For the text-containing cell, return its midpoint in (x, y) coordinate format. 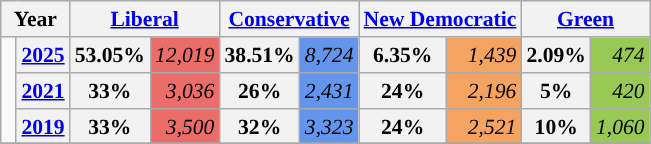
3,500 (184, 126)
1,439 (484, 55)
10% (556, 126)
53.05% (110, 55)
2019 (42, 126)
New Democratic (440, 19)
2.09% (556, 55)
12,019 (184, 55)
8,724 (330, 55)
3,323 (330, 126)
Year (36, 19)
38.51% (259, 55)
2025 (42, 55)
2,196 (484, 91)
2,521 (484, 126)
5% (556, 91)
3,036 (184, 91)
Green (585, 19)
2021 (42, 91)
6.35% (402, 55)
32% (259, 126)
1,060 (620, 126)
26% (259, 91)
474 (620, 55)
Conservative (288, 19)
2,431 (330, 91)
Liberal (145, 19)
420 (620, 91)
